Scan for the cell matching the given text and deliver its [x, y] coordinate at center. 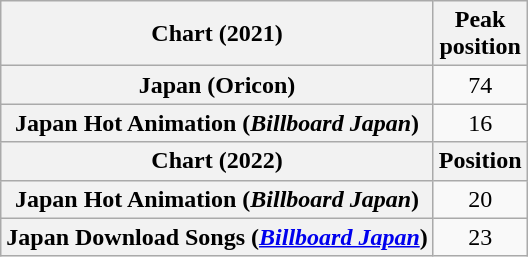
Chart (2022) [218, 161]
Japan Download Songs (Billboard Japan) [218, 237]
16 [480, 123]
20 [480, 199]
Japan (Oricon) [218, 85]
Peakposition [480, 34]
74 [480, 85]
Chart (2021) [218, 34]
23 [480, 237]
Position [480, 161]
